Extract the [x, y] coordinate from the center of the cell holding the provided text.  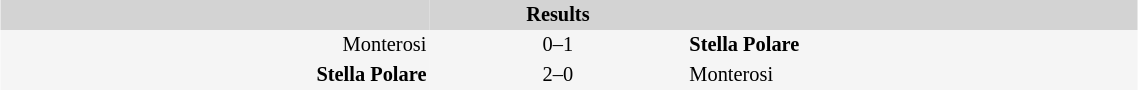
0–1 [558, 45]
2–0 [558, 75]
Results [558, 15]
